Pinpoint the cell where the given text exists, returning its (x, y) midpoint coordinate. 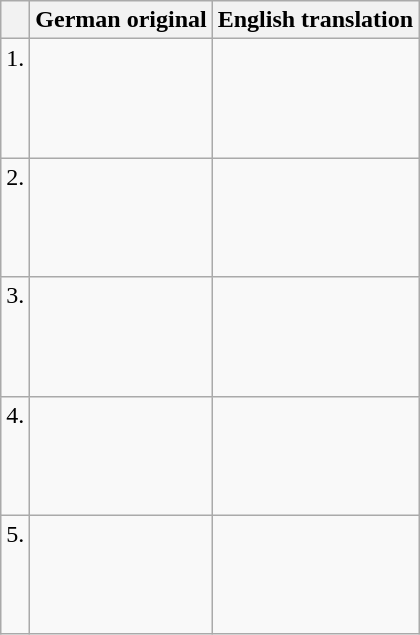
2. (16, 218)
5. (16, 574)
4. (16, 456)
1. (16, 98)
English translation (315, 20)
German original (121, 20)
3. (16, 336)
